Capture the cell that displays the provided text and extract its (x, y) central coordinate. 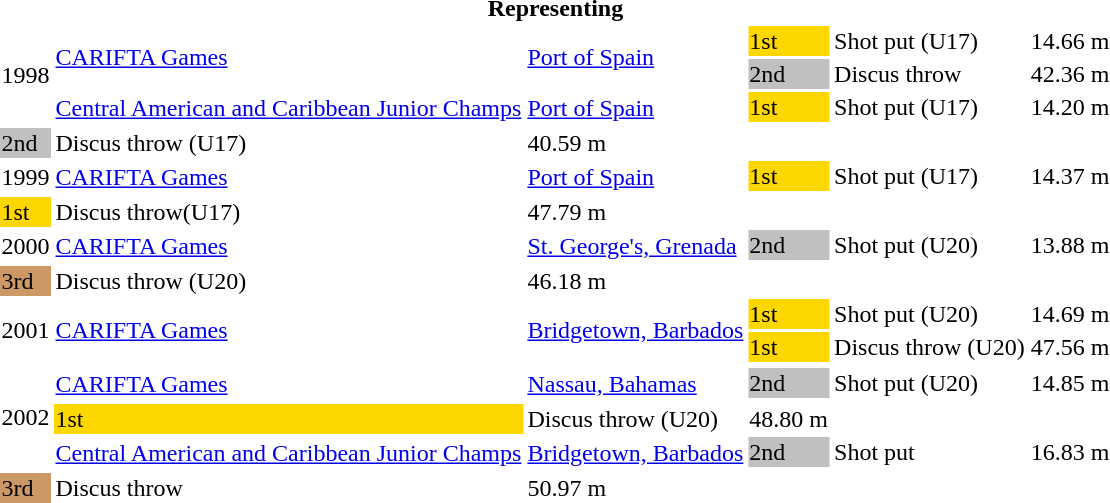
Shot put (930, 452)
1999 (26, 178)
50.97 m (636, 488)
47.79 m (636, 212)
Discus throw(U17) (288, 212)
2001 (26, 330)
2000 (26, 246)
Nassau, Bahamas (636, 384)
Discus throw (U17) (288, 143)
1998 (26, 76)
40.59 m (636, 143)
48.80 m (789, 419)
St. George's, Grenada (636, 246)
46.18 m (636, 281)
2002 (26, 418)
